Output the (x, y) coordinate of the center of the cell containing the given text.  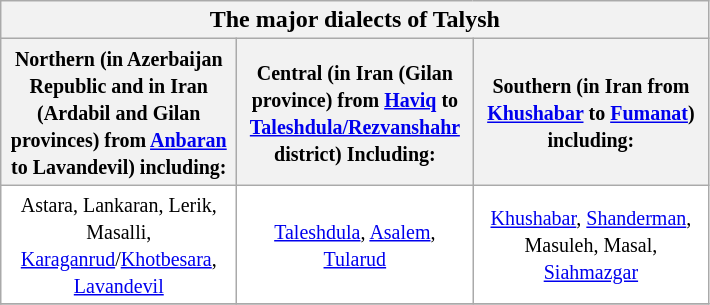
Khushabar, Shanderman, Masuleh, Masal, Siahmazgar (591, 244)
The major dialects of Talysh (355, 20)
Taleshdula, Asalem, Tularud (355, 244)
Southern (in Iran from Khushabar to Fumanat) including: (591, 112)
Central (in Iran (Gilan province) from Haviq to Taleshdula/Rezvanshahr district) Including: (355, 112)
Astara, Lankaran, Lerik, Masalli, Karaganrud/Khotbesara, Lavandevil (119, 244)
Northern (in Azerbaijan Republic and in Iran (Ardabil and Gilan provinces) from Anbaran to Lavandevil) including: (119, 112)
